Provide the [X, Y] coordinate of the cell's center where the given text is located.  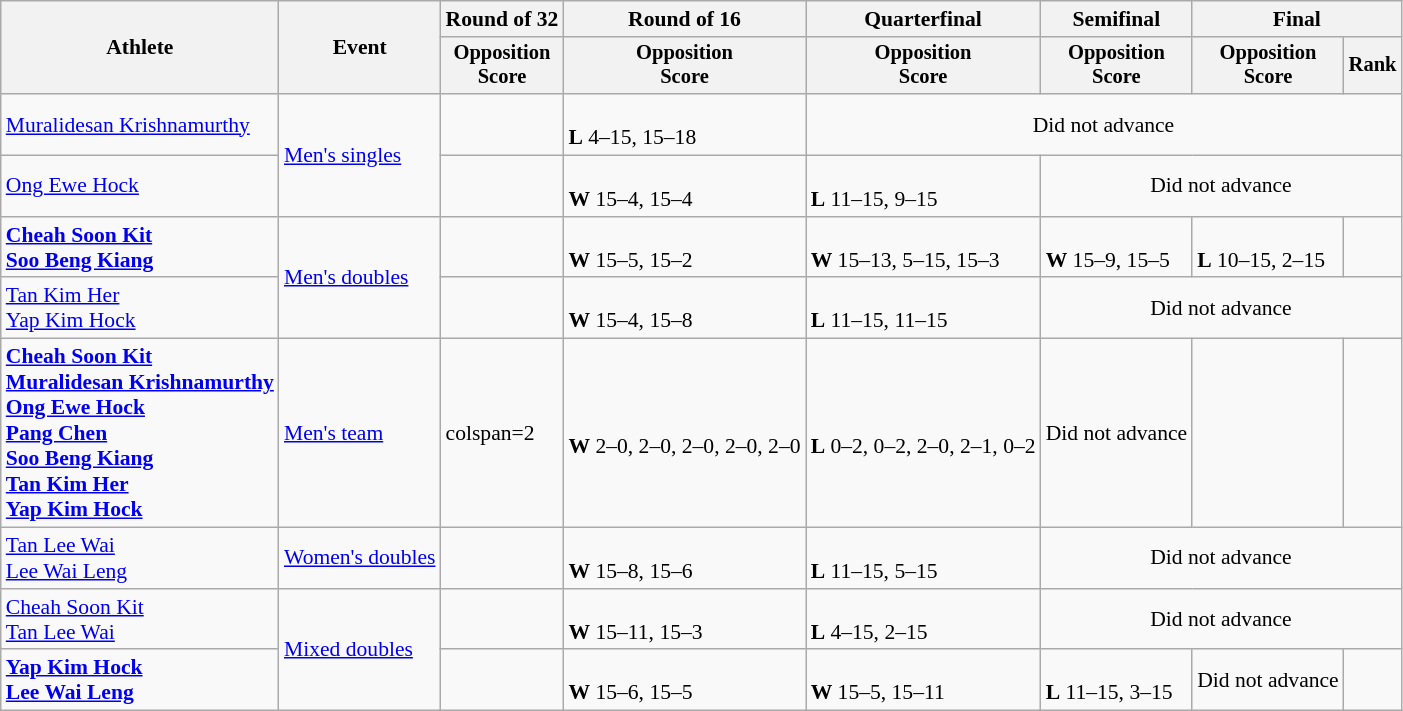
Yap Kim HockLee Wai Leng [140, 680]
W 15–4, 15–4 [684, 186]
L 11–15, 3–15 [1117, 680]
W 15–6, 15–5 [684, 680]
W 15–5, 15–11 [924, 680]
W 15–4, 15–8 [684, 308]
Event [360, 48]
Men's doubles [360, 278]
Cheah Soon KitMuralidesan KrishnamurthyOng Ewe HockPang ChenSoo Beng KiangTan Kim HerYap Kim Hock [140, 434]
Semifinal [1117, 19]
Men's singles [360, 155]
W 15–13, 5–15, 15–3 [924, 248]
Round of 16 [684, 19]
L 4–15, 15–18 [684, 124]
Tan Kim HerYap Kim Hock [140, 308]
Final [1296, 19]
colspan=2 [502, 434]
L 10–15, 2–15 [1268, 248]
Rank [1373, 66]
Athlete [140, 48]
Cheah Soon KitSoo Beng Kiang [140, 248]
Round of 32 [502, 19]
L 4–15, 2–15 [924, 620]
W 15–11, 15–3 [684, 620]
Quarterfinal [924, 19]
Ong Ewe Hock [140, 186]
W 15–5, 15–2 [684, 248]
W 15–9, 15–5 [1117, 248]
W 2–0, 2–0, 2–0, 2–0, 2–0 [684, 434]
L 11–15, 11–15 [924, 308]
Men's team [360, 434]
Mixed doubles [360, 650]
L 11–15, 9–15 [924, 186]
W 15–8, 15–6 [684, 558]
Tan Lee WaiLee Wai Leng [140, 558]
Muralidesan Krishnamurthy [140, 124]
Women's doubles [360, 558]
Cheah Soon KitTan Lee Wai [140, 620]
L 11–15, 5–15 [924, 558]
L 0–2, 0–2, 2–0, 2–1, 0–2 [924, 434]
